Search for the cell housing the specified text and yield its (x, y) center coordinate. 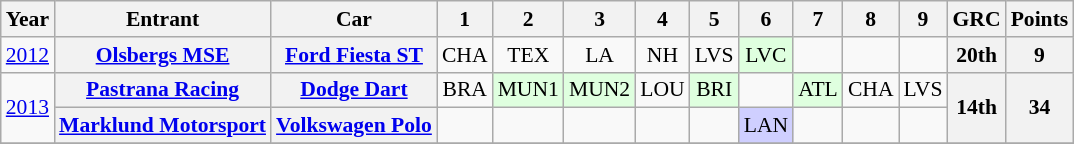
Marklund Motorsport (162, 126)
GRC (976, 19)
Dodge Dart (354, 90)
2013 (28, 108)
Car (354, 19)
4 (662, 19)
TEX (528, 55)
5 (714, 19)
Ford Fiesta ST (354, 55)
2012 (28, 55)
LVC (766, 55)
Entrant (162, 19)
MUN2 (600, 90)
BRI (714, 90)
Points (1040, 19)
14th (976, 108)
Olsbergs MSE (162, 55)
8 (871, 19)
6 (766, 19)
1 (465, 19)
Pastrana Racing (162, 90)
20th (976, 55)
7 (818, 19)
Volkswagen Polo (354, 126)
34 (1040, 108)
3 (600, 19)
LOU (662, 90)
LAN (766, 126)
NH (662, 55)
2 (528, 19)
MUN1 (528, 90)
ATL (818, 90)
LA (600, 55)
BRA (465, 90)
Year (28, 19)
